Identify which cell holds the provided text, then report its (X, Y) central coordinate. 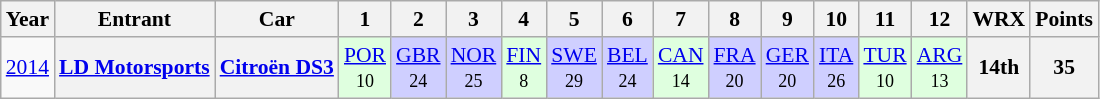
6 (628, 19)
CAN14 (681, 68)
SWE29 (574, 68)
2014 (28, 68)
TUR10 (884, 68)
4 (524, 19)
ARG13 (940, 68)
8 (735, 19)
11 (884, 19)
FIN8 (524, 68)
LD Motorsports (134, 68)
12 (940, 19)
7 (681, 19)
Car (277, 19)
GBR24 (418, 68)
ITA26 (836, 68)
FRA20 (735, 68)
5 (574, 19)
1 (365, 19)
35 (1064, 68)
Year (28, 19)
2 (418, 19)
Entrant (134, 19)
14th (998, 68)
NOR25 (474, 68)
3 (474, 19)
GER20 (788, 68)
10 (836, 19)
9 (788, 19)
Citroën DS3 (277, 68)
POR10 (365, 68)
Points (1064, 19)
WRX (998, 19)
BEL24 (628, 68)
